Detect which cell encompasses the target text, then output its [x, y] center coordinate. 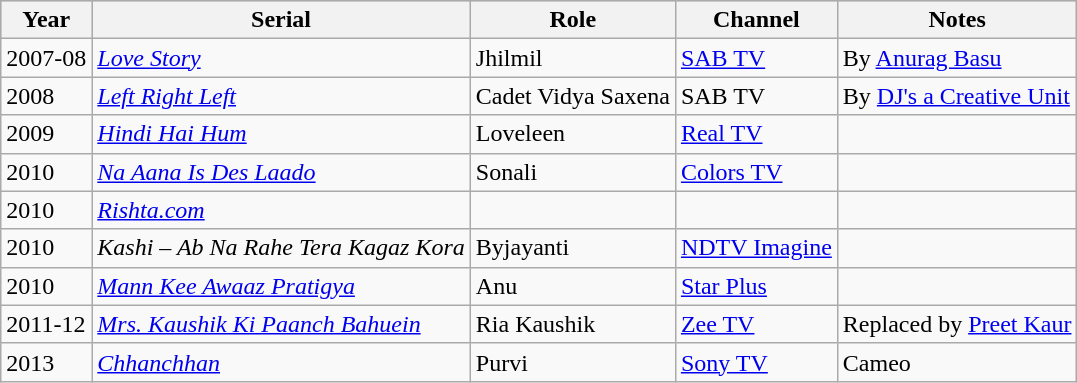
Mrs. Kaushik Ki Paanch Bahuein [281, 324]
Kashi – Ab Na Rahe Tera Kagaz Kora [281, 248]
By DJ's a Creative Unit [957, 96]
Rishta.com [281, 210]
Replaced by Preet Kaur [957, 324]
Na Aana Is Des Laado [281, 172]
Sony TV [756, 362]
Byjayanti [572, 248]
Chhanchhan [281, 362]
Zee TV [756, 324]
Sonali [572, 172]
Colors TV [756, 172]
Mann Kee Awaaz Pratigya [281, 286]
Loveleen [572, 134]
Notes [957, 20]
Jhilmil [572, 58]
2008 [46, 96]
Role [572, 20]
2009 [46, 134]
Love Story [281, 58]
Star Plus [756, 286]
Cadet Vidya Saxena [572, 96]
Purvi [572, 362]
Ria Kaushik [572, 324]
Left Right Left [281, 96]
By Anurag Basu [957, 58]
Hindi Hai Hum [281, 134]
Real TV [756, 134]
Cameo [957, 362]
NDTV Imagine [756, 248]
Anu [572, 286]
Serial [281, 20]
2007-08 [46, 58]
2011-12 [46, 324]
2013 [46, 362]
Channel [756, 20]
Year [46, 20]
